Capture the cell that displays the provided text and extract its [X, Y] central coordinate. 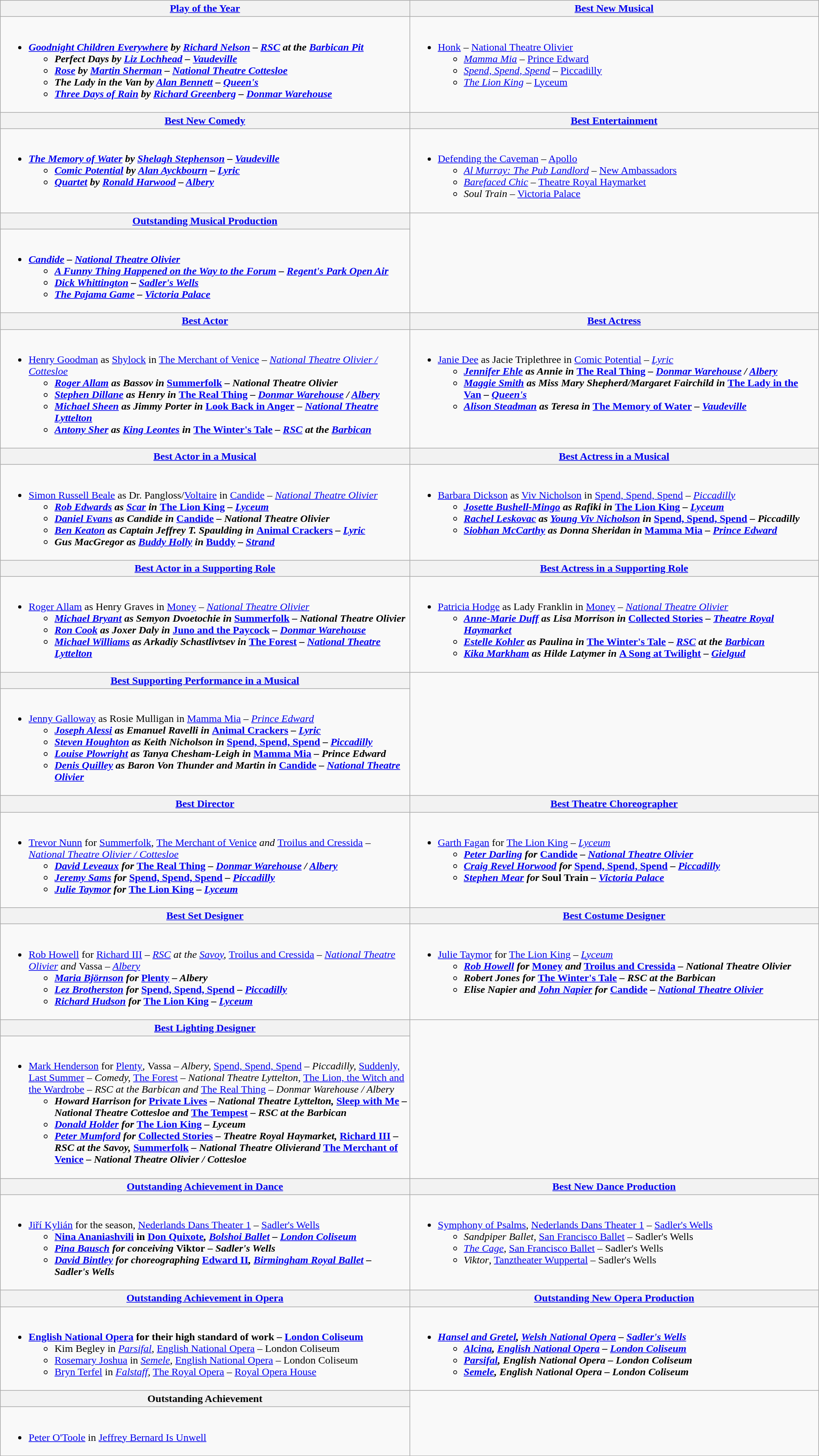
Best Entertainment [614, 121]
Best Actor [205, 321]
Defending the Caveman – ApolloAl Murray: The Pub Landlord – New AmbassadorsBarefaced Chic – Theatre Royal HaymarketSoul Train – Victoria Palace [614, 171]
Best Actress in a Supporting Role [614, 568]
Best New Dance Production [614, 1186]
Best Costume Designer [614, 916]
Best Theatre Choreographer [614, 804]
Honk – National Theatre OlivierMamma Mia – Prince EdwardSpend, Spend, Spend – PiccadillyThe Lion King – Lyceum [614, 65]
Best Supporting Performance in a Musical [205, 680]
Best Actor in a Supporting Role [205, 568]
Play of the Year [205, 9]
Outstanding Achievement in Opera [205, 1298]
Outstanding Achievement in Dance [205, 1186]
The Memory of Water by Shelagh Stephenson – VaudevilleComic Potential by Alan Ayckbourn – LyricQuartet by Ronald Harwood – Albery [205, 171]
Best Director [205, 804]
Best Actress in a Musical [614, 456]
Outstanding Musical Production [205, 221]
Best Lighting Designer [205, 1028]
Peter O'Toole in Jeffrey Bernard Is Unwell [205, 1431]
Best New Comedy [205, 121]
Best Actor in a Musical [205, 456]
Outstanding Achievement [205, 1399]
Best Actress [614, 321]
Best Set Designer [205, 916]
Best New Musical [614, 9]
Outstanding New Opera Production [614, 1298]
